From the cell containing the given text, extract its center point as (X, Y) coordinate. 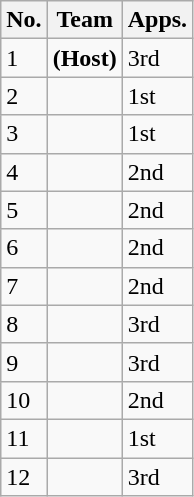
11 (24, 438)
1 (24, 58)
4 (24, 172)
10 (24, 400)
8 (24, 324)
Team (84, 20)
12 (24, 477)
3 (24, 134)
No. (24, 20)
7 (24, 286)
2 (24, 96)
6 (24, 248)
(Host) (84, 58)
5 (24, 210)
Apps. (157, 20)
9 (24, 362)
